Locate the cell with the specified text and output its [X, Y] center coordinate. 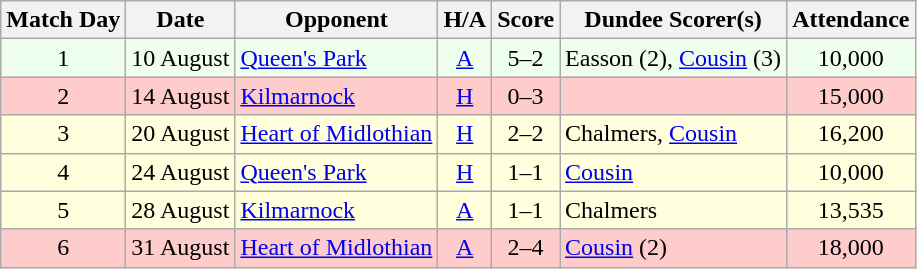
Cousin [674, 172]
20 August [180, 134]
2 [64, 96]
Cousin (2) [674, 248]
2–4 [526, 248]
Easson (2), Cousin (3) [674, 58]
5 [64, 210]
16,200 [851, 134]
Score [526, 20]
Chalmers, Cousin [674, 134]
18,000 [851, 248]
6 [64, 248]
3 [64, 134]
5–2 [526, 58]
10 August [180, 58]
13,535 [851, 210]
31 August [180, 248]
24 August [180, 172]
2–2 [526, 134]
1 [64, 58]
Match Day [64, 20]
28 August [180, 210]
Chalmers [674, 210]
14 August [180, 96]
Dundee Scorer(s) [674, 20]
0–3 [526, 96]
4 [64, 172]
Attendance [851, 20]
Opponent [336, 20]
H/A [465, 20]
15,000 [851, 96]
Date [180, 20]
